Capture the cell that displays the provided text and extract its [x, y] central coordinate. 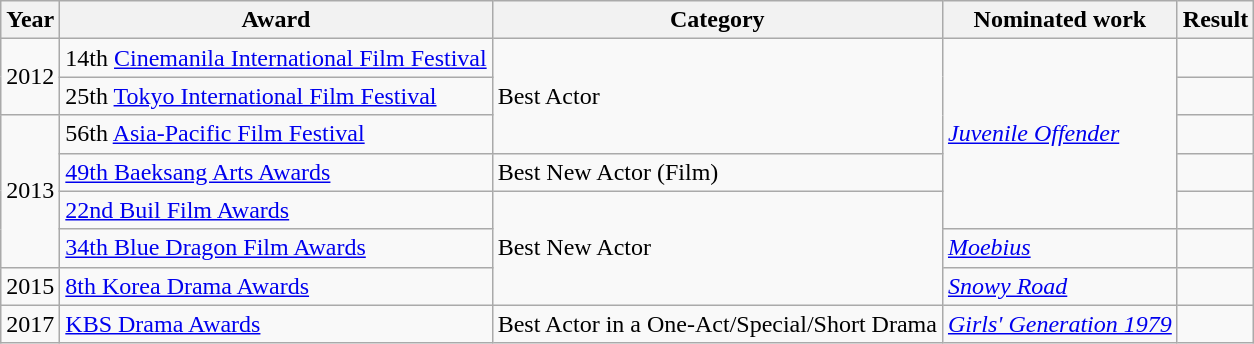
Best Actor in a One-Act/Special/Short Drama [717, 324]
Girls' Generation 1979 [1060, 324]
34th Blue Dragon Film Awards [276, 248]
14th Cinemanila International Film Festival [276, 58]
2012 [30, 77]
22nd Buil Film Awards [276, 210]
Best New Actor [717, 248]
56th Asia-Pacific Film Festival [276, 134]
Juvenile Offender [1060, 134]
2013 [30, 191]
Snowy Road [1060, 286]
8th Korea Drama Awards [276, 286]
2017 [30, 324]
Year [30, 20]
KBS Drama Awards [276, 324]
25th Tokyo International Film Festival [276, 96]
Best New Actor (Film) [717, 172]
Moebius [1060, 248]
Best Actor [717, 96]
Result [1215, 20]
2015 [30, 286]
Award [276, 20]
Category [717, 20]
49th Baeksang Arts Awards [276, 172]
Nominated work [1060, 20]
